Scan for the cell matching the given text and deliver its (x, y) coordinate at center. 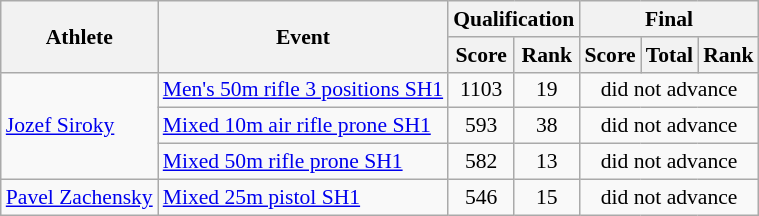
Athlete (80, 36)
593 (481, 126)
13 (546, 162)
15 (546, 197)
Mixed 50m rifle prone SH1 (303, 162)
582 (481, 162)
38 (546, 126)
Pavel Zachensky (80, 197)
Mixed 10m air rifle prone SH1 (303, 126)
Qualification (514, 19)
19 (546, 90)
1103 (481, 90)
Mixed 25m pistol SH1 (303, 197)
Men's 50m rifle 3 positions SH1 (303, 90)
Total (670, 55)
546 (481, 197)
Event (303, 36)
Final (668, 19)
Jozef Siroky (80, 126)
